Detect which cell encompasses the target text, then output its [x, y] center coordinate. 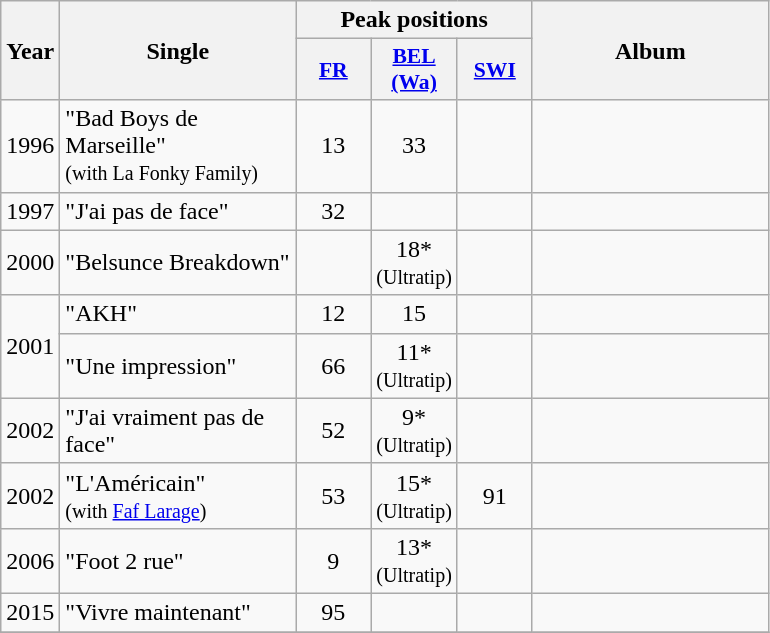
"J'ai pas de face" [178, 211]
2006 [30, 560]
"Une impression" [178, 366]
Album [650, 50]
"Vivre maintenant" [178, 612]
91 [494, 496]
1996 [30, 146]
53 [334, 496]
2015 [30, 612]
BEL (Wa) [414, 70]
33 [414, 146]
2001 [30, 346]
11*(Ultratip) [414, 366]
52 [334, 430]
"Belsunce Breakdown" [178, 262]
Single [178, 50]
"AKH" [178, 314]
12 [334, 314]
"J'ai vraiment pas de face" [178, 430]
SWI [494, 70]
"L'Américain"(with Faf Larage) [178, 496]
9 [334, 560]
66 [334, 366]
18*(Ultratip) [414, 262]
2000 [30, 262]
13*(Ultratip) [414, 560]
15 [414, 314]
95 [334, 612]
1997 [30, 211]
Year [30, 50]
9*(Ultratip) [414, 430]
"Foot 2 rue" [178, 560]
"Bad Boys de Marseille" (with La Fonky Family) [178, 146]
15*(Ultratip) [414, 496]
13 [334, 146]
Peak positions [414, 20]
FR [334, 70]
32 [334, 211]
